Return [X, Y] of the center of cell containing provided text 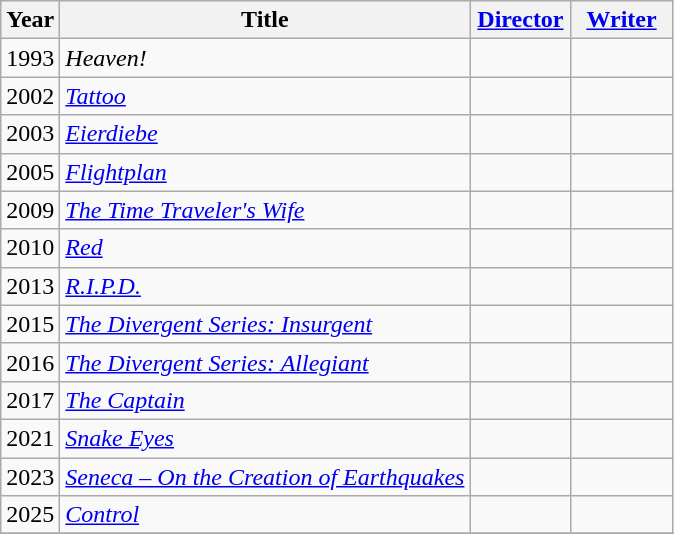
2023 [30, 477]
Writer [622, 20]
Title [265, 20]
Seneca – On the Creation of Earthquakes [265, 477]
2015 [30, 324]
R.I.P.D. [265, 286]
Tattoo [265, 96]
The Divergent Series: Insurgent [265, 324]
Snake Eyes [265, 438]
2005 [30, 172]
Director [520, 20]
The Divergent Series: Allegiant [265, 362]
Red [265, 248]
2017 [30, 400]
Heaven! [265, 58]
2002 [30, 96]
Flightplan [265, 172]
2013 [30, 286]
Control [265, 515]
Year [30, 20]
2016 [30, 362]
1993 [30, 58]
2025 [30, 515]
2003 [30, 134]
2010 [30, 248]
Eierdiebe [265, 134]
2021 [30, 438]
The Time Traveler's Wife [265, 210]
The Captain [265, 400]
2009 [30, 210]
